Return [x, y] of the center of cell containing provided text 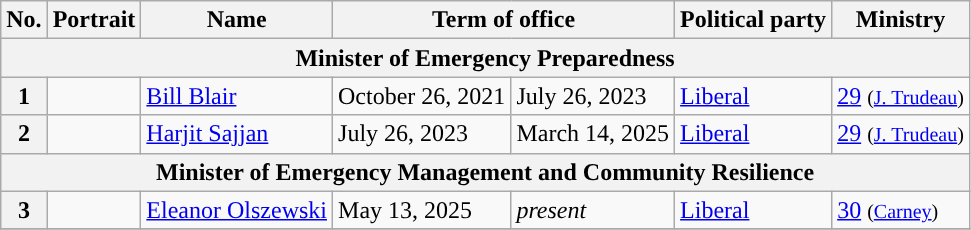
May 13, 2025 [422, 210]
present [593, 210]
Ministry [901, 20]
Bill Blair [237, 96]
March 14, 2025 [593, 134]
1 [24, 96]
Harjit Sajjan [237, 134]
30 (Carney) [901, 210]
2 [24, 134]
3 [24, 210]
Eleanor Olszewski [237, 210]
October 26, 2021 [422, 96]
Term of office [504, 20]
Name [237, 20]
Minister of Emergency Preparedness [486, 58]
Minister of Emergency Management and Community Resilience [486, 172]
Political party [754, 20]
Portrait [94, 20]
No. [24, 20]
